From the cell containing the given text, extract its center point as (X, Y) coordinate. 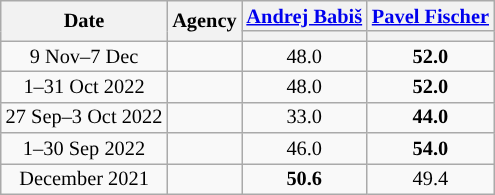
Date (84, 20)
44.0 (430, 118)
Agency (204, 20)
1–31 Oct 2022 (84, 86)
Andrej Babiš (304, 16)
50.6 (304, 178)
46.0 (304, 148)
Pavel Fischer (430, 16)
9 Nov–7 Dec (84, 56)
December 2021 (84, 178)
1–30 Sep 2022 (84, 148)
33.0 (304, 118)
54.0 (430, 148)
49.4 (430, 178)
27 Sep–3 Oct 2022 (84, 118)
